Search for the cell housing the specified text and yield its [X, Y] center coordinate. 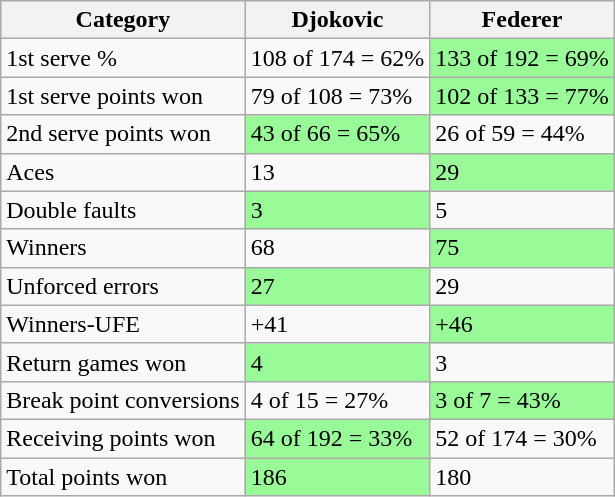
68 [338, 248]
+41 [338, 324]
Djokovic [338, 20]
Aces [123, 172]
75 [522, 248]
43 of 66 = 65% [338, 134]
Receiving points won [123, 438]
Return games won [123, 362]
Double faults [123, 210]
1st serve % [123, 58]
79 of 108 = 73% [338, 96]
52 of 174 = 30% [522, 438]
108 of 174 = 62% [338, 58]
102 of 133 = 77% [522, 96]
64 of 192 = 33% [338, 438]
2nd serve points won [123, 134]
4 [338, 362]
Federer [522, 20]
Category [123, 20]
3 of 7 = 43% [522, 400]
180 [522, 477]
+46 [522, 324]
Winners [123, 248]
4 of 15 = 27% [338, 400]
Unforced errors [123, 286]
27 [338, 286]
13 [338, 172]
Break point conversions [123, 400]
5 [522, 210]
26 of 59 = 44% [522, 134]
Winners-UFE [123, 324]
Total points won [123, 477]
186 [338, 477]
1st serve points won [123, 96]
133 of 192 = 69% [522, 58]
